Extract the [x, y] coordinate from the center of the cell holding the provided text.  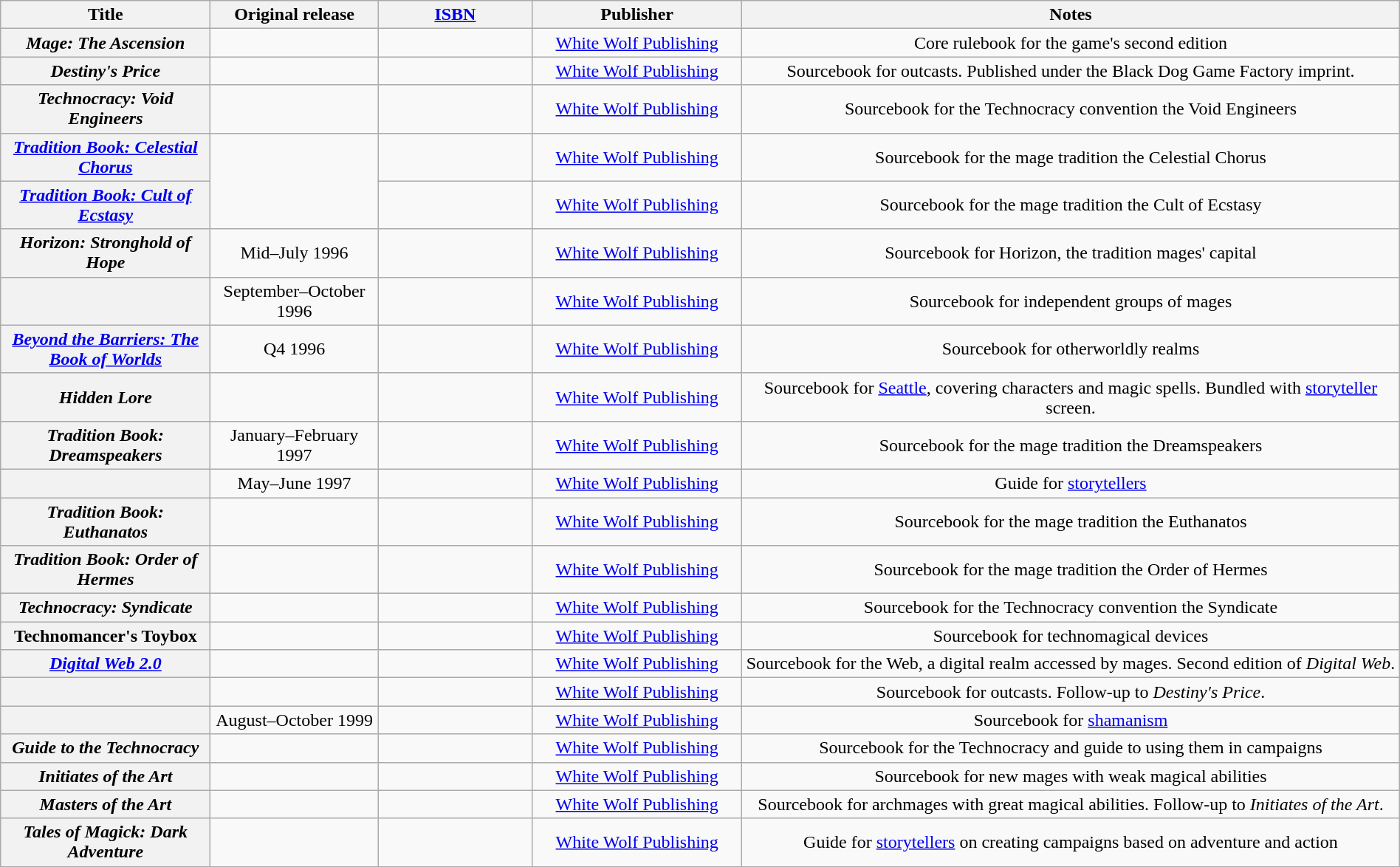
Tradition Book: Order of Hermes [106, 570]
Original release [294, 15]
Core rulebook for the game's second edition [1071, 43]
Sourcebook for otherworldly realms [1071, 349]
Sourcebook for the Technocracy and guide to using them in campaigns [1071, 748]
May–June 1997 [294, 483]
Sourcebook for the mage tradition the Dreamspeakers [1071, 445]
Notes [1071, 15]
August–October 1999 [294, 720]
September–October 1996 [294, 301]
Tradition Book: Euthanatos [106, 521]
Sourcebook for new mages with weak magical abilities [1071, 776]
Technomancer's Toybox [106, 636]
Sourcebook for the Technocracy convention the Void Engineers [1071, 109]
Title [106, 15]
Sourcebook for Seattle, covering characters and magic spells. Bundled with storyteller screen. [1071, 397]
Guide for storytellers on creating campaigns based on adventure and action [1071, 842]
Sourcebook for the mage tradition the Order of Hermes [1071, 570]
Sourcebook for the mage tradition the Euthanatos [1071, 521]
Sourcebook for outcasts. Follow-up to Destiny's Price. [1071, 692]
Sourcebook for shamanism [1071, 720]
Sourcebook for technomagical devices [1071, 636]
Tradition Book: Celestial Chorus [106, 157]
Mage: The Ascension [106, 43]
ISBN [455, 15]
Destiny's Price [106, 71]
Sourcebook for outcasts. Published under the Black Dog Game Factory imprint. [1071, 71]
Tradition Book: Dreamspeakers [106, 445]
Tales of Magick: Dark Adventure [106, 842]
Sourcebook for the mage tradition the Celestial Chorus [1071, 157]
Sourcebook for the Technocracy convention the Syndicate [1071, 608]
Tradition Book: Cult of Ecstasy [106, 205]
Sourcebook for archmages with great magical abilities. Follow-up to Initiates of the Art. [1071, 804]
Sourcebook for the mage tradition the Cult of Ecstasy [1071, 205]
Guide to the Technocracy [106, 748]
Q4 1996 [294, 349]
Masters of the Art [106, 804]
Sourcebook for Horizon, the tradition mages' capital [1071, 253]
Initiates of the Art [106, 776]
Hidden Lore [106, 397]
Sourcebook for the Web, a digital realm accessed by mages. Second edition of Digital Web. [1071, 664]
Mid–July 1996 [294, 253]
January–February 1997 [294, 445]
Technocracy: Void Engineers [106, 109]
Beyond the Barriers: The Book of Worlds [106, 349]
Sourcebook for independent groups of mages [1071, 301]
Digital Web 2.0 [106, 664]
Guide for storytellers [1071, 483]
Horizon: Stronghold of Hope [106, 253]
Technocracy: Syndicate [106, 608]
Publisher [637, 15]
